Return the [X, Y] coordinate for the center point of the cell that contains the specified text.  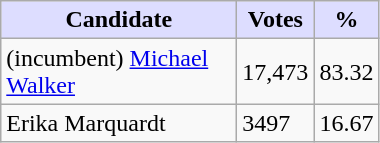
16.67 [346, 123]
(incumbent) Michael Walker [119, 72]
% [346, 20]
17,473 [276, 72]
Votes [276, 20]
3497 [276, 123]
83.32 [346, 72]
Candidate [119, 20]
Erika Marquardt [119, 123]
